Provide the [x, y] coordinate of the cell's center where the given text is located.  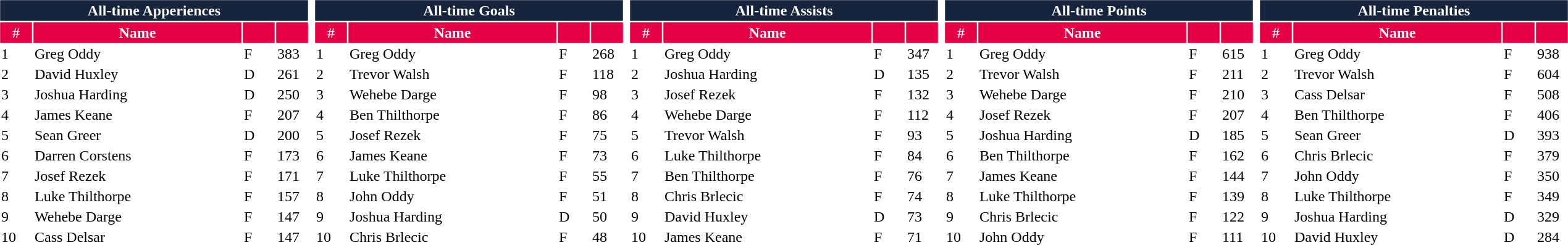
55 [608, 176]
379 [1553, 156]
76 [923, 176]
144 [1238, 176]
51 [608, 197]
210 [1238, 94]
211 [1238, 75]
50 [608, 217]
93 [923, 135]
147 [293, 217]
Cass Delsar [1397, 94]
393 [1553, 135]
406 [1553, 115]
508 [1553, 94]
All-time Goals [469, 10]
383 [293, 54]
132 [923, 94]
122 [1238, 217]
250 [293, 94]
84 [923, 156]
261 [293, 75]
All-time Penalties [1414, 10]
349 [1553, 197]
604 [1553, 75]
Darren Corstens [137, 156]
74 [923, 197]
329 [1553, 217]
615 [1238, 54]
All-time Assists [784, 10]
139 [1238, 197]
171 [293, 176]
200 [293, 135]
162 [1238, 156]
185 [1238, 135]
112 [923, 115]
86 [608, 115]
350 [1553, 176]
347 [923, 54]
118 [608, 75]
173 [293, 156]
75 [608, 135]
98 [608, 94]
157 [293, 197]
268 [608, 54]
938 [1553, 54]
All-time Points [1099, 10]
All-time Apperiences [154, 10]
135 [923, 75]
